Search for the cell housing the specified text and yield its (x, y) center coordinate. 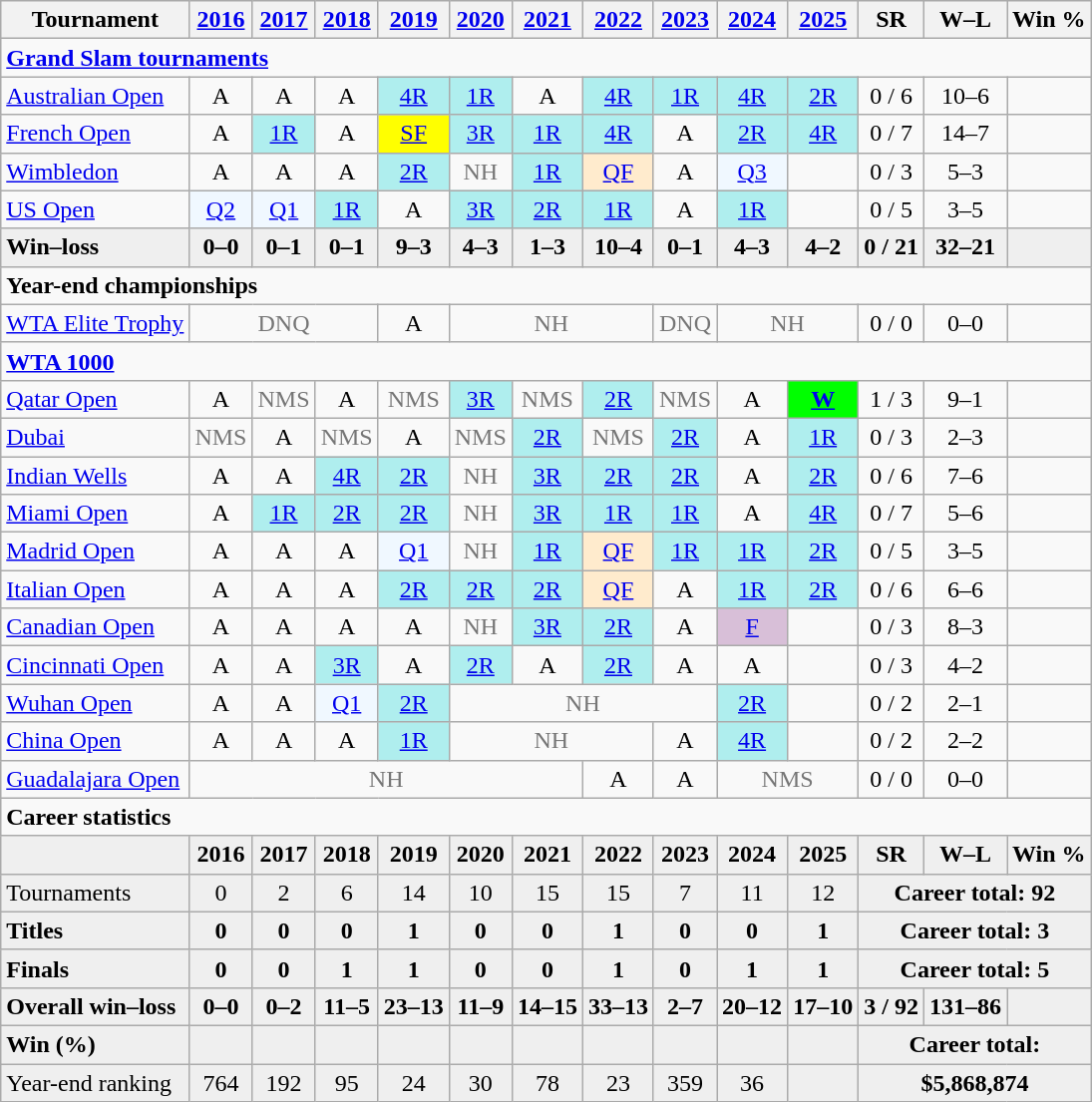
Tournament (96, 20)
0 / 21 (892, 247)
$5,868,874 (975, 1082)
Australian Open (96, 96)
1–3 (546, 247)
Italian Open (96, 589)
0–2 (283, 1006)
9–3 (413, 247)
11–5 (347, 1006)
Wuhan Open (96, 703)
W (824, 399)
Career total: (975, 1044)
14 (413, 893)
WTA 1000 (546, 361)
23–13 (413, 1006)
Guadalajara Open (96, 779)
30 (481, 1082)
Wimbledon (96, 172)
Overall win–loss (96, 1006)
Dubai (96, 437)
36 (752, 1082)
2–7 (684, 1006)
32–21 (965, 247)
17–10 (824, 1006)
20–12 (752, 1006)
192 (283, 1082)
SF (413, 134)
23 (618, 1082)
Miami Open (96, 514)
Indian Wells (96, 476)
Grand Slam tournaments (546, 58)
3 / 92 (892, 1006)
Year-end championships (546, 285)
12 (824, 893)
2–1 (965, 703)
359 (684, 1082)
2 (283, 893)
1 / 3 (892, 399)
Titles (96, 930)
Canadian Open (96, 627)
US Open (96, 209)
10–4 (618, 247)
Career total: 5 (975, 968)
764 (221, 1082)
10 (481, 893)
Madrid Open (96, 551)
WTA Elite Trophy (96, 323)
2–3 (965, 437)
11 (752, 893)
Win (%) (96, 1044)
24 (413, 1082)
11–9 (481, 1006)
China Open (96, 741)
Tournaments (96, 893)
95 (347, 1082)
8–3 (965, 627)
Q3 (752, 172)
10–6 (965, 96)
Q2 (221, 209)
33–13 (618, 1006)
Career total: 3 (975, 930)
Finals (96, 968)
2–2 (965, 741)
French Open (96, 134)
Qatar Open (96, 399)
78 (546, 1082)
7 (684, 893)
5–3 (965, 172)
131–86 (965, 1006)
Year-end ranking (96, 1082)
6 (347, 893)
Cincinnati Open (96, 665)
F (752, 627)
Career total: 92 (975, 893)
5–6 (965, 514)
14–15 (546, 1006)
Win–loss (96, 247)
7–6 (965, 476)
14–7 (965, 134)
6–6 (965, 589)
9–1 (965, 399)
Career statistics (546, 817)
